Extract the (X, Y) coordinate from the center of the cell holding the provided text.  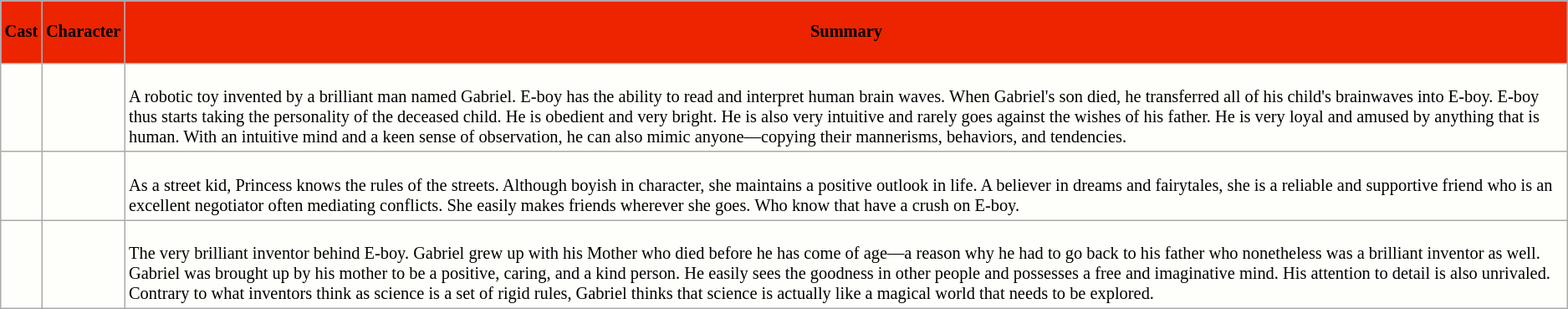
Character (84, 31)
Cast (22, 31)
Summary (846, 31)
